Return the (X, Y) coordinate for the center point of the cell that contains the specified text.  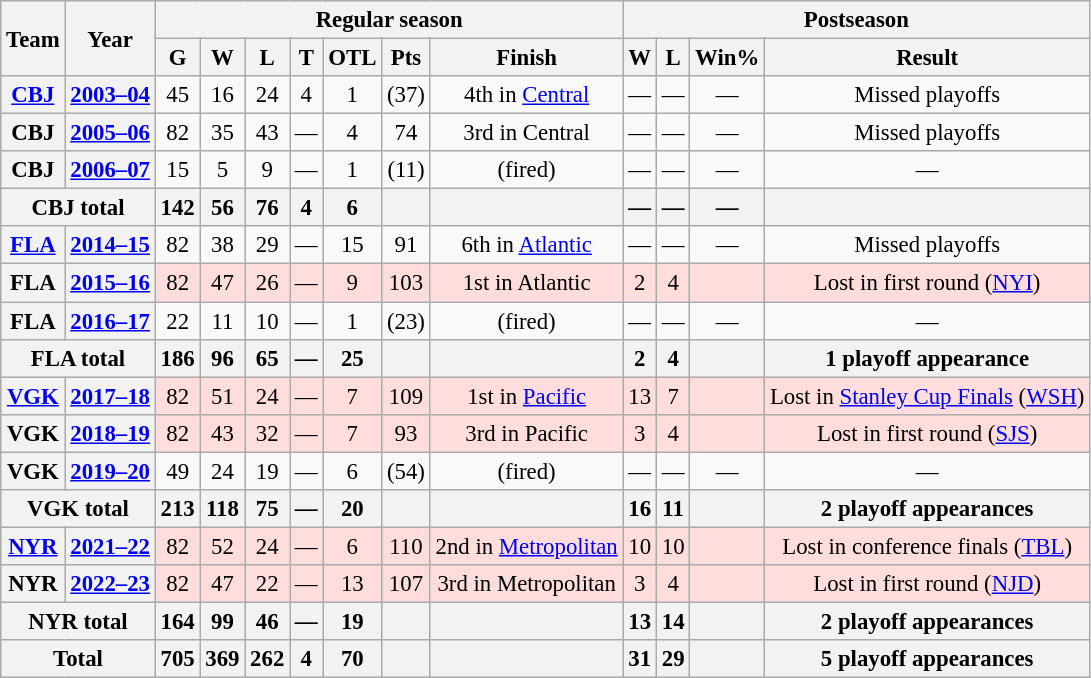
2005–06 (110, 133)
Lost in first round (SJS) (928, 433)
38 (222, 245)
142 (178, 208)
76 (268, 208)
103 (406, 283)
NYR total (78, 621)
20 (352, 509)
2014–15 (110, 245)
91 (406, 245)
26 (268, 283)
31 (640, 659)
T (306, 58)
OTL (352, 58)
2nd in Metropolitan (526, 546)
1 playoff appearance (928, 358)
2003–04 (110, 95)
74 (406, 133)
109 (406, 396)
VGK total (78, 509)
Result (928, 58)
Total (78, 659)
1st in Atlantic (526, 283)
4th in Central (526, 95)
Lost in first round (NYI) (928, 283)
6th in Atlantic (526, 245)
164 (178, 621)
96 (222, 358)
(11) (406, 170)
5 playoff appearances (928, 659)
Finish (526, 58)
369 (222, 659)
(23) (406, 321)
705 (178, 659)
2016–17 (110, 321)
5 (222, 170)
Postseason (856, 20)
3rd in Metropolitan (526, 584)
3rd in Central (526, 133)
52 (222, 546)
(37) (406, 95)
2022–23 (110, 584)
35 (222, 133)
CBJ total (78, 208)
Team (33, 38)
70 (352, 659)
FLA total (78, 358)
Lost in conference finals (TBL) (928, 546)
1st in Pacific (526, 396)
Pts (406, 58)
2021–22 (110, 546)
46 (268, 621)
2006–07 (110, 170)
118 (222, 509)
25 (352, 358)
Year (110, 38)
G (178, 58)
56 (222, 208)
32 (268, 433)
99 (222, 621)
2017–18 (110, 396)
Lost in Stanley Cup Finals (WSH) (928, 396)
110 (406, 546)
75 (268, 509)
Lost in first round (NJD) (928, 584)
Win% (728, 58)
107 (406, 584)
3rd in Pacific (526, 433)
2015–16 (110, 283)
2018–19 (110, 433)
14 (672, 621)
Regular season (389, 20)
262 (268, 659)
186 (178, 358)
93 (406, 433)
65 (268, 358)
(54) (406, 471)
2019–20 (110, 471)
51 (222, 396)
213 (178, 509)
49 (178, 471)
45 (178, 95)
